Pinpoint the cell where the given text exists, returning its (x, y) midpoint coordinate. 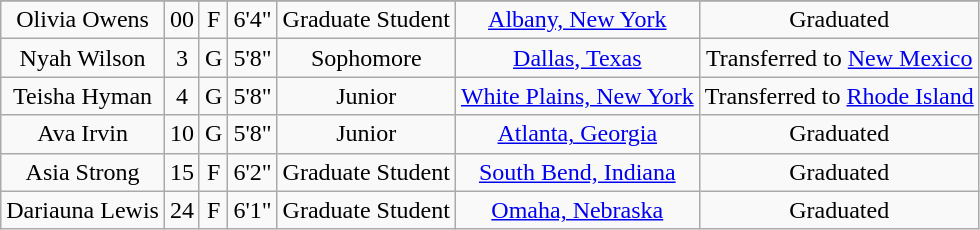
00 (182, 20)
Sophomore (366, 58)
Omaha, Nebraska (577, 210)
Dallas, Texas (577, 58)
6'4" (252, 20)
Albany, New York (577, 20)
Dariauna Lewis (83, 210)
24 (182, 210)
4 (182, 96)
Transferred to New Mexico (839, 58)
South Bend, Indiana (577, 172)
Olivia Owens (83, 20)
Atlanta, Georgia (577, 134)
Transferred to Rhode Island (839, 96)
White Plains, New York (577, 96)
Asia Strong (83, 172)
10 (182, 134)
Ava Irvin (83, 134)
3 (182, 58)
6'1" (252, 210)
Teisha Hyman (83, 96)
6'2" (252, 172)
Nyah Wilson (83, 58)
15 (182, 172)
